Extract the (X, Y) coordinate from the center of the cell holding the provided text.  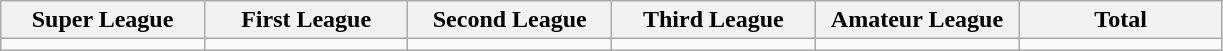
First League (306, 20)
Total (1121, 20)
Super League (103, 20)
Third League (714, 20)
Amateur League (917, 20)
Second League (510, 20)
